Identify which cell holds the provided text, then report its (X, Y) central coordinate. 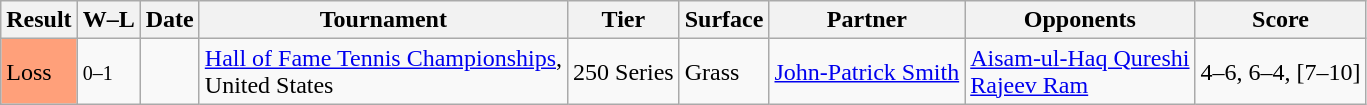
250 Series (624, 72)
Result (39, 20)
Partner (867, 20)
Opponents (1080, 20)
4–6, 6–4, [7–10] (1280, 72)
John-Patrick Smith (867, 72)
Grass (724, 72)
Score (1280, 20)
Tournament (383, 20)
W–L (108, 20)
Loss (39, 72)
Date (170, 20)
Aisam-ul-Haq Qureshi Rajeev Ram (1080, 72)
Surface (724, 20)
Hall of Fame Tennis Championships,United States (383, 72)
Tier (624, 20)
0–1 (108, 72)
